Scan for the cell matching the given text and deliver its [x, y] coordinate at center. 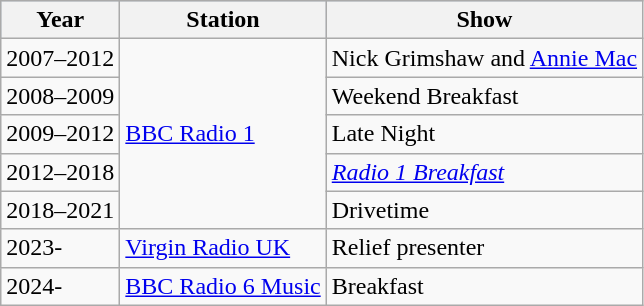
2012–2018 [60, 172]
Year [60, 20]
Late Night [484, 134]
2008–2009 [60, 96]
Radio 1 Breakfast [484, 172]
Relief presenter [484, 248]
Show [484, 20]
Virgin Radio UK [223, 248]
2009–2012 [60, 134]
2007–2012 [60, 58]
BBC Radio 1 [223, 134]
BBC Radio 6 Music [223, 286]
2023- [60, 248]
Station [223, 20]
Drivetime [484, 210]
Nick Grimshaw and Annie Mac [484, 58]
2018–2021 [60, 210]
Breakfast [484, 286]
Weekend Breakfast [484, 96]
2024- [60, 286]
